Return the [X, Y] coordinate for the center point of the cell that contains the specified text.  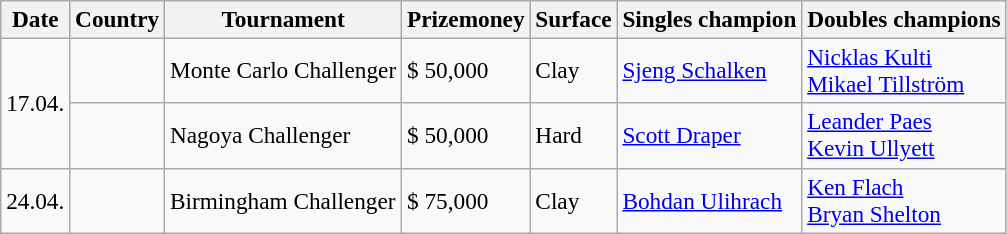
$ 75,000 [466, 200]
Scott Draper [710, 136]
Monte Carlo Challenger [284, 70]
Prizemoney [466, 19]
24.04. [36, 200]
Nicklas Kulti Mikael Tillström [904, 70]
Tournament [284, 19]
Birmingham Challenger [284, 200]
Doubles champions [904, 19]
Date [36, 19]
Surface [574, 19]
Leander Paes Kevin Ullyett [904, 136]
Singles champion [710, 19]
Bohdan Ulihrach [710, 200]
Ken Flach Bryan Shelton [904, 200]
Country [118, 19]
Hard [574, 136]
Nagoya Challenger [284, 136]
Sjeng Schalken [710, 70]
17.04. [36, 103]
